Identify which cell holds the provided text, then report its [X, Y] central coordinate. 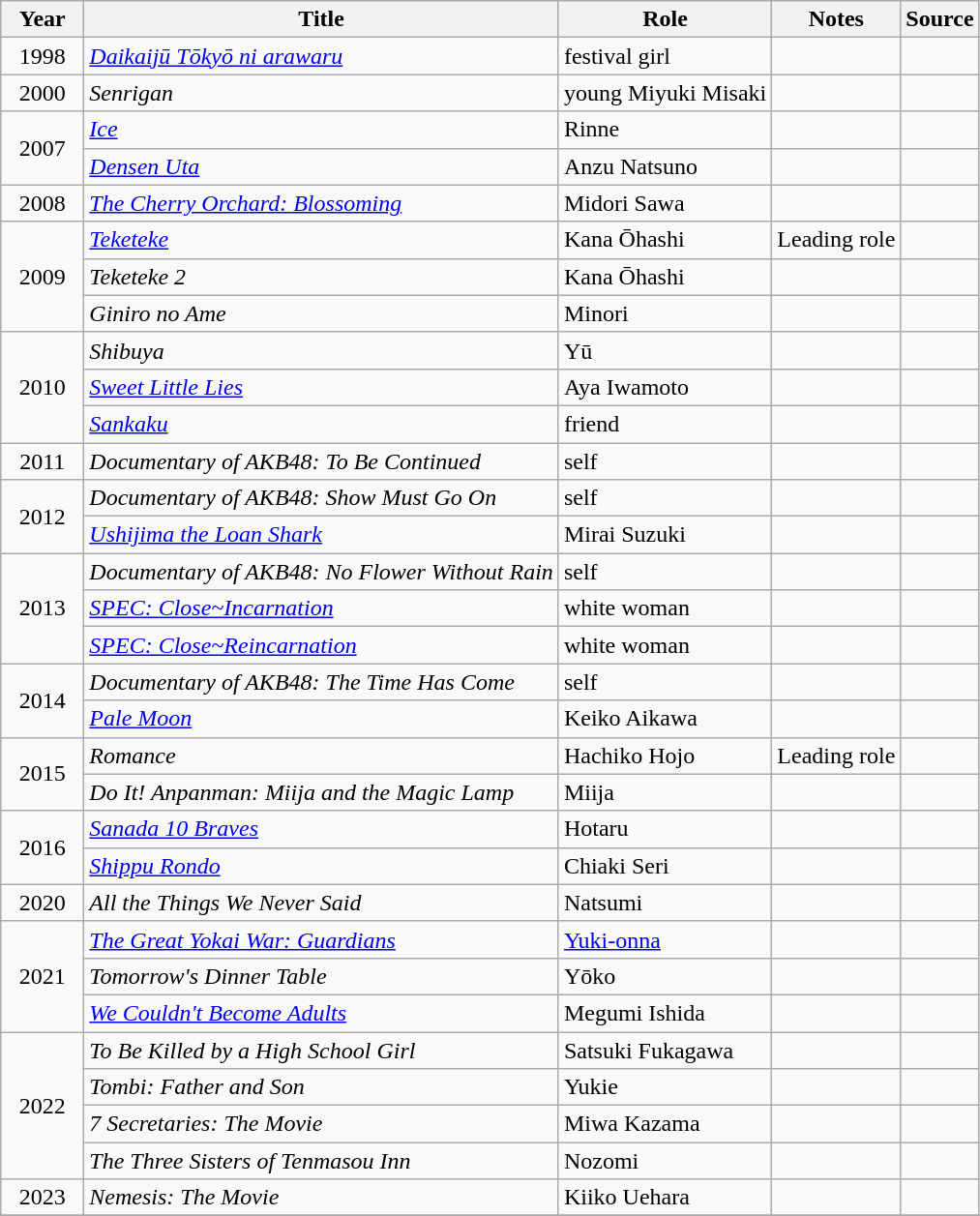
festival girl [665, 56]
SPEC: Close~Reincarnation [321, 645]
Hachiko Hojo [665, 756]
2010 [43, 387]
Shippu Rondo [321, 866]
Documentary of AKB48: No Flower Without Rain [321, 572]
2007 [43, 148]
Romance [321, 756]
Mirai Suzuki [665, 535]
Source [940, 19]
2012 [43, 517]
friend [665, 424]
Minori [665, 313]
Yukie [665, 1087]
Documentary of AKB48: To Be Continued [321, 461]
Yōko [665, 976]
2014 [43, 700]
Miija [665, 792]
2015 [43, 774]
Sankaku [321, 424]
Kiiko Uehara [665, 1198]
Densen Uta [321, 166]
Nozomi [665, 1161]
Role [665, 19]
The Three Sisters of Tenmasou Inn [321, 1161]
Title [321, 19]
7 Secretaries: The Movie [321, 1124]
Sweet Little Lies [321, 387]
Aya Iwamoto [665, 387]
Giniro no Ame [321, 313]
2022 [43, 1105]
Keiko Aikawa [665, 719]
Natsumi [665, 903]
Teketeke [321, 240]
Yū [665, 350]
Anzu Natsuno [665, 166]
Miwa Kazama [665, 1124]
Sanada 10 Braves [321, 829]
Nemesis: The Movie [321, 1198]
Documentary of AKB48: Show Must Go On [321, 498]
Pale Moon [321, 719]
2000 [43, 93]
2020 [43, 903]
1998 [43, 56]
Shibuya [321, 350]
We Couldn't Become Adults [321, 1013]
The Great Yokai War: Guardians [321, 939]
2016 [43, 847]
Midori Sawa [665, 203]
Daikaijū Tōkyō ni arawaru [321, 56]
Senrigan [321, 93]
Yuki-onna [665, 939]
Hotaru [665, 829]
Teketeke 2 [321, 277]
2013 [43, 608]
All the Things We Never Said [321, 903]
Chiaki Seri [665, 866]
To Be Killed by a High School Girl [321, 1050]
2011 [43, 461]
Tombi: Father and Son [321, 1087]
2021 [43, 976]
Tomorrow's Dinner Table [321, 976]
The Cherry Orchard: Blossoming [321, 203]
Rinne [665, 130]
2023 [43, 1198]
Ushijima the Loan Shark [321, 535]
Year [43, 19]
Megumi Ishida [665, 1013]
2008 [43, 203]
SPEC: Close~Incarnation [321, 608]
Notes [836, 19]
Do It! Anpanman: Miija and the Magic Lamp [321, 792]
2009 [43, 277]
Ice [321, 130]
Documentary of AKB48: The Time Has Come [321, 682]
Satsuki Fukagawa [665, 1050]
young Miyuki Misaki [665, 93]
